Return the (x, y) coordinate for the center point of the cell that contains the specified text.  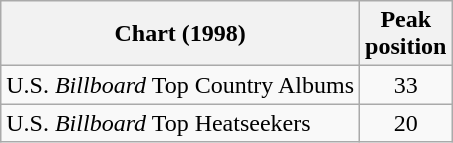
33 (406, 85)
U.S. Billboard Top Country Albums (180, 85)
Chart (1998) (180, 34)
U.S. Billboard Top Heatseekers (180, 123)
20 (406, 123)
Peakposition (406, 34)
